Provide the [X, Y] coordinate of the cell's center where the given text is located.  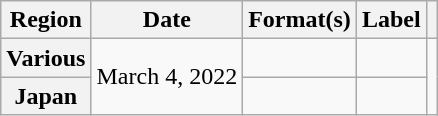
Japan [46, 96]
Format(s) [300, 20]
Various [46, 58]
March 4, 2022 [167, 77]
Date [167, 20]
Label [391, 20]
Region [46, 20]
